Determine the (x, y) coordinate at the center of the cell enclosing the given text.  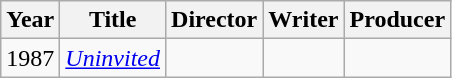
Uninvited (113, 58)
Producer (398, 20)
Year (30, 20)
Writer (304, 20)
Title (113, 20)
1987 (30, 58)
Director (214, 20)
